Return [x, y] of the center of cell containing provided text 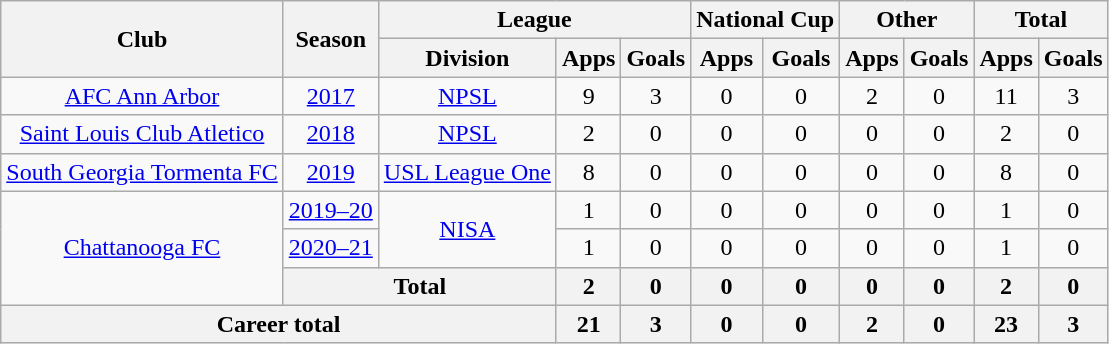
9 [588, 96]
2019 [330, 172]
23 [1006, 324]
Career total [279, 324]
11 [1006, 96]
2019–20 [330, 210]
Saint Louis Club Atletico [142, 134]
2018 [330, 134]
Season [330, 39]
National Cup [766, 20]
21 [588, 324]
USL League One [467, 172]
AFC Ann Arbor [142, 96]
Other [907, 20]
NISA [467, 229]
2017 [330, 96]
Club [142, 39]
South Georgia Tormenta FC [142, 172]
Division [467, 58]
League [534, 20]
Chattanooga FC [142, 248]
2020–21 [330, 248]
